Locate the cell with the specified text and output its [X, Y] center coordinate. 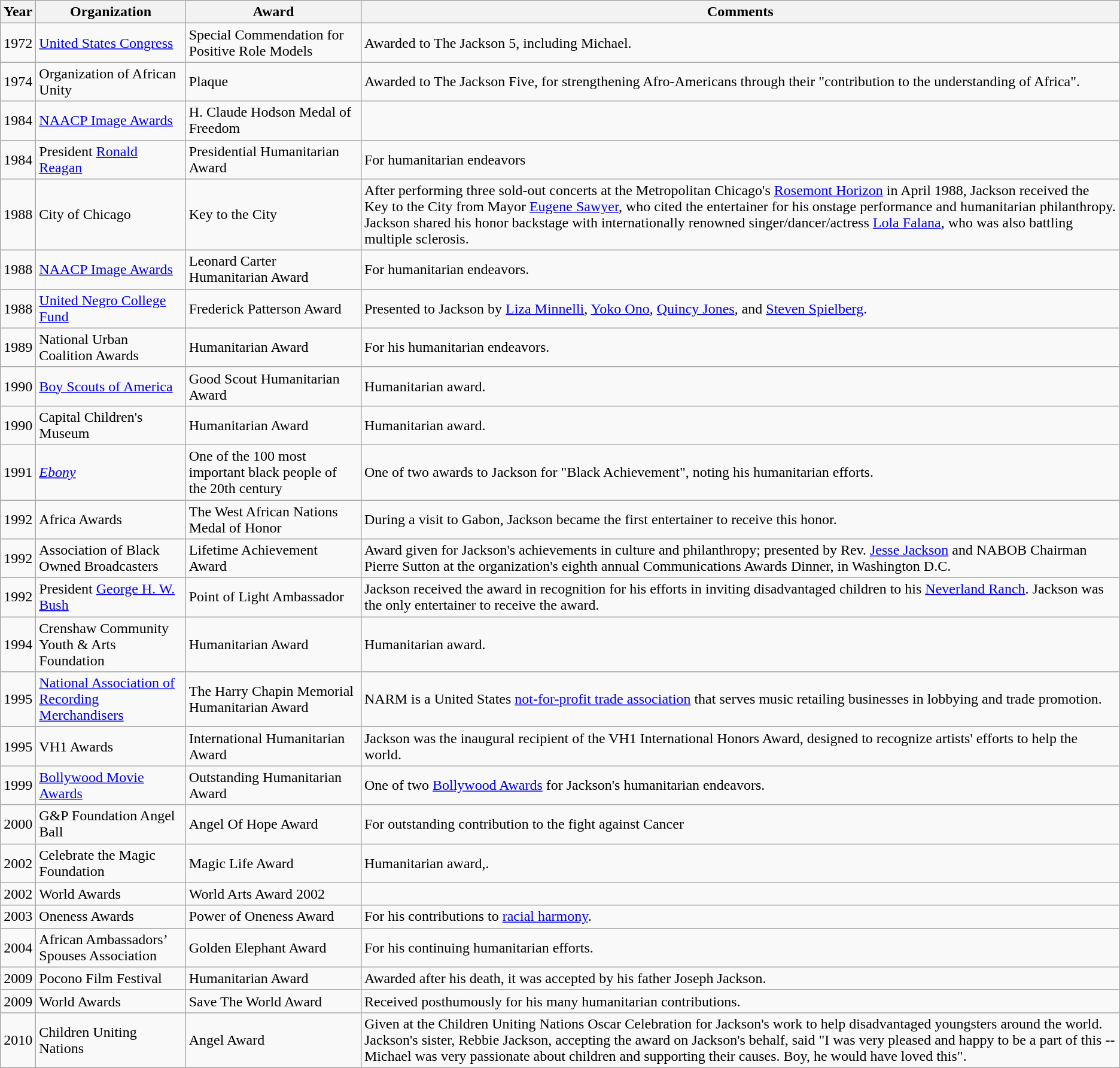
One of two awards to Jackson for "Black Achievement", noting his humanitarian efforts. [740, 472]
Power of Oneness Award [273, 917]
President George H. W. Bush [111, 597]
Organization [111, 12]
Angel Award [273, 1040]
African Ambassadors’ Spouses Association [111, 948]
The Harry Chapin Memorial Humanitarian Award [273, 699]
For humanitarian endeavors. [740, 269]
H. Claude Hodson Medal of Freedom [273, 121]
The West African Nations Medal of Honor [273, 519]
Presented to Jackson by Liza Minnelli, Yoko Ono, Quincy Jones, and Steven Spielberg. [740, 309]
Celebrate the Magic Foundation [111, 863]
United States Congress [111, 43]
Presidential Humanitarian Award [273, 159]
United Negro College Fund [111, 309]
Key to the City [273, 214]
National Urban Coalition Awards [111, 347]
1994 [18, 644]
Frederick Patterson Award [273, 309]
2000 [18, 824]
President Ronald Reagan [111, 159]
Pocono Film Festival [111, 978]
For outstanding contribution to the fight against Cancer [740, 824]
Magic Life Award [273, 863]
For humanitarian endeavors [740, 159]
Angel Of Hope Award [273, 824]
1989 [18, 347]
Year [18, 12]
Golden Elephant Award [273, 948]
Association of Black Owned Broadcasters [111, 559]
Oneness Awards [111, 917]
NARM is a United States not-for-profit trade association that serves music retailing businesses in lobbying and trade promotion. [740, 699]
Ebony [111, 472]
Leonard Carter Humanitarian Award [273, 269]
Africa Awards [111, 519]
Outstanding Humanitarian Award [273, 785]
Awarded after his death, it was accepted by his father Joseph Jackson. [740, 978]
1974 [18, 81]
Organization of African Unity [111, 81]
Awarded to The Jackson Five, for strengthening Afro-Americans through their "contribution to the understanding of Africa". [740, 81]
Boy Scouts of America [111, 387]
National Association of Recording Merchandisers [111, 699]
During a visit to Gabon, Jackson became the first entertainer to receive this honor. [740, 519]
2003 [18, 917]
Award [273, 12]
Humanitarian award,. [740, 863]
Plaque [273, 81]
Bollywood Movie Awards [111, 785]
For his humanitarian endeavors. [740, 347]
Lifetime Achievement Award [273, 559]
Special Commendation for Positive Role Models [273, 43]
1999 [18, 785]
Received posthumously for his many humanitarian contributions. [740, 1001]
For his continuing humanitarian efforts. [740, 948]
Save The World Award [273, 1001]
World Arts Award 2002 [273, 894]
Awarded to The Jackson 5, including Michael. [740, 43]
Crenshaw Community Youth & Arts Foundation [111, 644]
VH1 Awards [111, 747]
For his contributions to racial harmony. [740, 917]
G&P Foundation Angel Ball [111, 824]
2004 [18, 948]
One of two Bollywood Awards for Jackson's humanitarian endeavors. [740, 785]
One of the 100 most important black people of the 20th century [273, 472]
Capital Children's Museum [111, 425]
Comments [740, 12]
City of Chicago [111, 214]
Good Scout Humanitarian Award [273, 387]
International Humanitarian Award [273, 747]
1972 [18, 43]
2010 [18, 1040]
Children Uniting Nations [111, 1040]
Point of Light Ambassador [273, 597]
1991 [18, 472]
Jackson was the inaugural recipient of the VH1 International Honors Award, designed to recognize artists' efforts to help the world. [740, 747]
